Capture the cell that displays the provided text and extract its (X, Y) central coordinate. 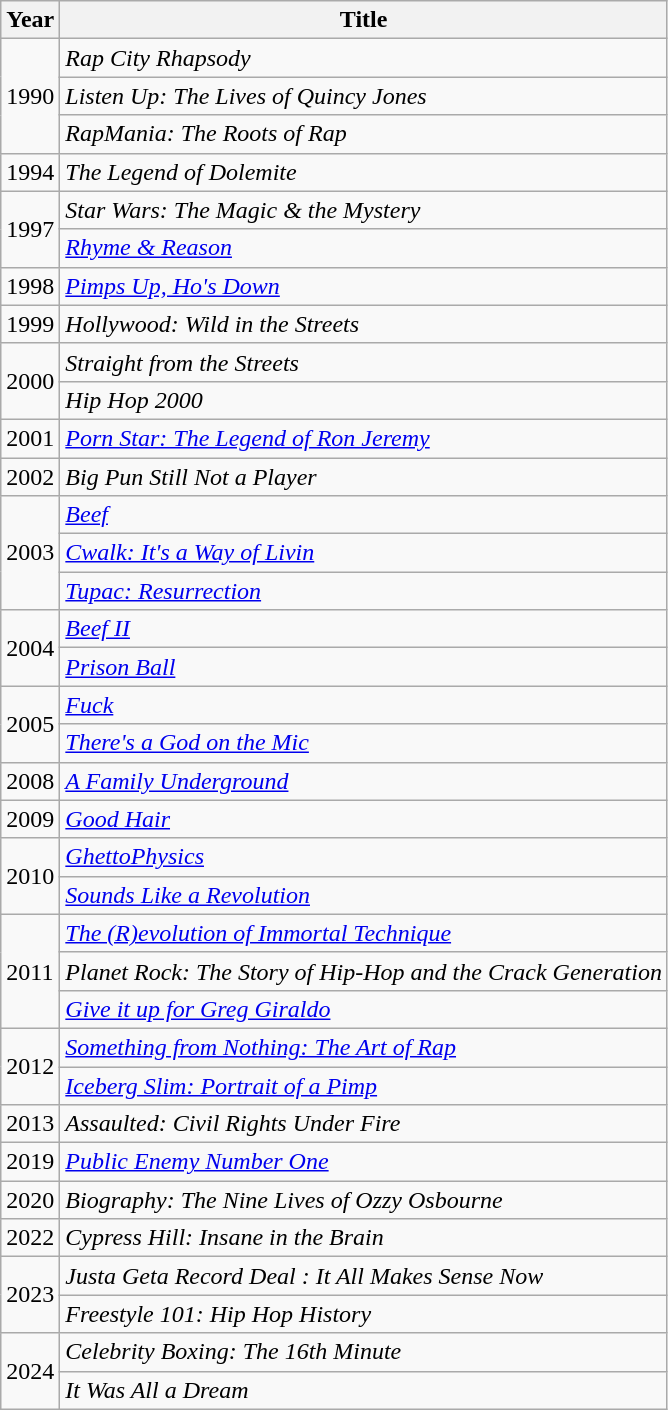
Sounds Like a Revolution (364, 895)
Biography: The Nine Lives of Ozzy Osbourne (364, 1200)
Big Pun Still Not a Player (364, 477)
Iceberg Slim: Portrait of a Pimp (364, 1085)
2024 (30, 1371)
Tupac: Resurrection (364, 591)
Fuck (364, 705)
2023 (30, 1295)
2009 (30, 819)
The Legend of Dolemite (364, 172)
2004 (30, 648)
Hollywood: Wild in the Streets (364, 324)
Porn Star: The Legend of Ron Jeremy (364, 438)
1998 (30, 286)
2003 (30, 553)
Cwalk: It's a Way of Livin (364, 553)
Something from Nothing: The Art of Rap (364, 1047)
Year (30, 20)
Listen Up: The Lives of Quincy Jones (364, 96)
2001 (30, 438)
2022 (30, 1238)
2010 (30, 876)
1997 (30, 229)
RapMania: The Roots of Rap (364, 134)
Give it up for Greg Giraldo (364, 1009)
Beef II (364, 629)
Straight from the Streets (364, 362)
2019 (30, 1162)
Prison Ball (364, 667)
There's a God on the Mic (364, 743)
2020 (30, 1200)
It Was All a Dream (364, 1390)
GhettoPhysics (364, 857)
2011 (30, 971)
2002 (30, 477)
Public Enemy Number One (364, 1162)
2012 (30, 1066)
Star Wars: The Magic & the Mystery (364, 210)
2005 (30, 724)
Cypress Hill: Insane in the Brain (364, 1238)
Title (364, 20)
2000 (30, 381)
Assaulted: Civil Rights Under Fire (364, 1124)
Celebrity Boxing: The 16th Minute (364, 1352)
1999 (30, 324)
2008 (30, 781)
A Family Underground (364, 781)
2013 (30, 1124)
Justa Geta Record Deal : It All Makes Sense Now (364, 1276)
Rap City Rhapsody (364, 58)
1994 (30, 172)
Good Hair (364, 819)
The (R)evolution of Immortal Technique (364, 933)
Rhyme & Reason (364, 248)
Beef (364, 515)
Planet Rock: The Story of Hip-Hop and the Crack Generation (364, 971)
Freestyle 101: Hip Hop History (364, 1314)
1990 (30, 96)
Pimps Up, Ho's Down (364, 286)
Hip Hop 2000 (364, 400)
